Identify which cell holds the provided text, then report its [X, Y] central coordinate. 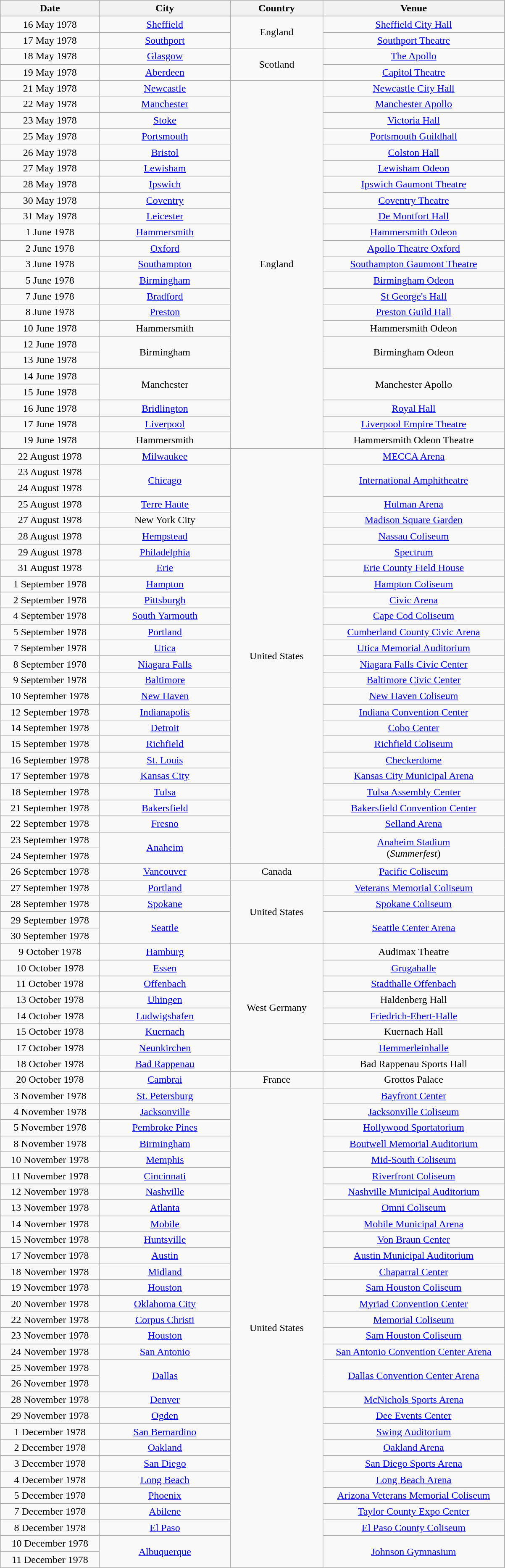
Boutwell Memorial Auditorium [413, 1144]
Stoke [165, 120]
5 June 1978 [50, 280]
Pembroke Pines [165, 1128]
Bristol [165, 152]
29 September 1978 [50, 920]
Lewisham [165, 168]
Bakersfield Convention Center [413, 808]
1 December 1978 [50, 1431]
Scotland [276, 64]
14 November 1978 [50, 1224]
10 October 1978 [50, 968]
Bakersfield [165, 808]
22 May 1978 [50, 104]
San Antonio Convention Center Arena [413, 1352]
Hampton Coliseum [413, 584]
7 December 1978 [50, 1512]
15 September 1978 [50, 744]
Spectrum [413, 552]
24 September 1978 [50, 856]
San Antonio [165, 1352]
Omni Coliseum [413, 1208]
18 November 1978 [50, 1272]
Erie [165, 568]
Newcastle [165, 88]
13 November 1978 [50, 1208]
Swing Auditorium [413, 1431]
Checkerdome [413, 760]
Oxford [165, 248]
17 May 1978 [50, 40]
Capitol Theatre [413, 72]
Jacksonville Coliseum [413, 1112]
24 November 1978 [50, 1352]
Albuquerque [165, 1552]
El Paso County Coliseum [413, 1528]
Anaheim [165, 848]
Chicago [165, 480]
Austin Municipal Auditorium [413, 1256]
Indianapolis [165, 712]
12 June 1978 [50, 344]
22 September 1978 [50, 824]
26 May 1978 [50, 152]
Mobile [165, 1224]
16 September 1978 [50, 760]
Taylor County Expo Center [413, 1512]
Liverpool Empire Theatre [413, 424]
Jacksonville [165, 1112]
10 June 1978 [50, 328]
Lewisham Odeon [413, 168]
Bayfront Center [413, 1096]
Preston [165, 312]
Corpus Christi [165, 1320]
Bad Rappenau Sports Hall [413, 1064]
21 May 1978 [50, 88]
20 November 1978 [50, 1304]
18 May 1978 [50, 56]
11 October 1978 [50, 984]
3 December 1978 [50, 1463]
5 September 1978 [50, 632]
Seattle [165, 928]
Aberdeen [165, 72]
Leicester [165, 216]
5 November 1978 [50, 1128]
14 September 1978 [50, 728]
Grottos Palace [413, 1080]
9 October 1978 [50, 952]
11 December 1978 [50, 1560]
Arizona Veterans Memorial Coliseum [413, 1496]
France [276, 1080]
Southampton Gaumont Theatre [413, 264]
Country [276, 8]
9 September 1978 [50, 680]
City [165, 8]
30 September 1978 [50, 936]
International Amphitheatre [413, 480]
Utica [165, 648]
8 June 1978 [50, 312]
Apollo Theatre Oxford [413, 248]
Neunkirchen [165, 1048]
31 August 1978 [50, 568]
17 October 1978 [50, 1048]
MECCA Arena [413, 456]
24 August 1978 [50, 488]
28 August 1978 [50, 536]
Terre Haute [165, 504]
Selland Arena [413, 824]
26 November 1978 [50, 1384]
Civic Arena [413, 600]
17 September 1978 [50, 776]
Anaheim Stadium(Summerfest) [413, 848]
Austin [165, 1256]
New Haven Coliseum [413, 696]
27 May 1978 [50, 168]
Oakland Arena [413, 1447]
Uhingen [165, 1000]
22 August 1978 [50, 456]
Cambrai [165, 1080]
Memphis [165, 1160]
The Apollo [413, 56]
Nashville Municipal Auditorium [413, 1192]
Date [50, 8]
Chaparral Center [413, 1272]
19 November 1978 [50, 1288]
Spokane [165, 904]
8 December 1978 [50, 1528]
Baltimore Civic Center [413, 680]
4 December 1978 [50, 1479]
El Paso [165, 1528]
Hamburg [165, 952]
Niagara Falls [165, 664]
16 June 1978 [50, 408]
Huntsville [165, 1240]
7 September 1978 [50, 648]
Abilene [165, 1512]
31 May 1978 [50, 216]
San Diego Sports Arena [413, 1463]
Southport [165, 40]
15 June 1978 [50, 392]
3 June 1978 [50, 264]
New Haven [165, 696]
De Montfort Hall [413, 216]
Coventry [165, 200]
Niagara Falls Civic Center [413, 664]
Colston Hall [413, 152]
Denver [165, 1400]
28 September 1978 [50, 904]
Preston Guild Hall [413, 312]
29 August 1978 [50, 552]
1 September 1978 [50, 584]
St George's Hall [413, 296]
Cobo Center [413, 728]
Haldenberg Hall [413, 1000]
McNichols Sports Arena [413, 1400]
Richfield Coliseum [413, 744]
13 June 1978 [50, 360]
Kansas City [165, 776]
Tulsa [165, 792]
Portsmouth [165, 136]
3 November 1978 [50, 1096]
5 December 1978 [50, 1496]
17 June 1978 [50, 424]
21 September 1978 [50, 808]
Veterans Memorial Coliseum [413, 888]
15 November 1978 [50, 1240]
27 September 1978 [50, 888]
Myriad Convention Center [413, 1304]
Vancouver [165, 872]
Stadthalle Offenbach [413, 984]
Bridlington [165, 408]
23 November 1978 [50, 1336]
1 June 1978 [50, 232]
7 June 1978 [50, 296]
11 November 1978 [50, 1176]
15 October 1978 [50, 1032]
16 May 1978 [50, 24]
20 October 1978 [50, 1080]
Seattle Center Arena [413, 928]
Essen [165, 968]
25 November 1978 [50, 1368]
Grugahalle [413, 968]
Cape Cod Coliseum [413, 616]
19 May 1978 [50, 72]
Hammersmith Odeon Theatre [413, 440]
Hemmerleinhalle [413, 1048]
Von Braun Center [413, 1240]
Long Beach [165, 1479]
27 August 1978 [50, 520]
Bradford [165, 296]
23 September 1978 [50, 840]
Baltimore [165, 680]
Ipswich Gaumont Theatre [413, 184]
Midland [165, 1272]
10 December 1978 [50, 1544]
Dallas [165, 1376]
10 September 1978 [50, 696]
Sheffield [165, 24]
San Diego [165, 1463]
Friedrich-Ebert-Halle [413, 1016]
12 November 1978 [50, 1192]
Oklahoma City [165, 1304]
Richfield [165, 744]
Hampton [165, 584]
Milwaukee [165, 456]
San Bernardino [165, 1431]
Madison Square Garden [413, 520]
Phoenix [165, 1496]
26 September 1978 [50, 872]
Indiana Convention Center [413, 712]
Offenbach [165, 984]
Hollywood Sportatorium [413, 1128]
Mobile Municipal Arena [413, 1224]
Victoria Hall [413, 120]
St. Petersburg [165, 1096]
12 September 1978 [50, 712]
14 October 1978 [50, 1016]
Glasgow [165, 56]
Kuernach [165, 1032]
Canada [276, 872]
Riverfront Coliseum [413, 1176]
Venue [413, 8]
4 November 1978 [50, 1112]
Kansas City Municipal Arena [413, 776]
West Germany [276, 1008]
Nashville [165, 1192]
25 August 1978 [50, 504]
10 November 1978 [50, 1160]
18 October 1978 [50, 1064]
23 May 1978 [50, 120]
22 November 1978 [50, 1320]
28 May 1978 [50, 184]
Ludwigshafen [165, 1016]
Kuernach Hall [413, 1032]
Tulsa Assembly Center [413, 792]
St. Louis [165, 760]
Coventry Theatre [413, 200]
New York City [165, 520]
13 October 1978 [50, 1000]
25 May 1978 [50, 136]
Audimax Theatre [413, 952]
Philadelphia [165, 552]
Ipswich [165, 184]
Sheffield City Hall [413, 24]
Pacific Coliseum [413, 872]
Erie County Field House [413, 568]
Ogden [165, 1415]
8 November 1978 [50, 1144]
17 November 1978 [50, 1256]
Hempstead [165, 536]
19 June 1978 [50, 440]
Fresno [165, 824]
18 September 1978 [50, 792]
Cumberland County Civic Arena [413, 632]
Utica Memorial Auditorium [413, 648]
Nassau Coliseum [413, 536]
Mid-South Coliseum [413, 1160]
Detroit [165, 728]
Dee Events Center [413, 1415]
Royal Hall [413, 408]
2 September 1978 [50, 600]
8 September 1978 [50, 664]
30 May 1978 [50, 200]
South Yarmouth [165, 616]
Long Beach Arena [413, 1479]
14 June 1978 [50, 376]
Liverpool [165, 424]
Oakland [165, 1447]
2 June 1978 [50, 248]
23 August 1978 [50, 472]
Hulman Arena [413, 504]
Atlanta [165, 1208]
29 November 1978 [50, 1415]
Dallas Convention Center Arena [413, 1376]
Portsmouth Guildhall [413, 136]
Southport Theatre [413, 40]
Memorial Coliseum [413, 1320]
Bad Rappenau [165, 1064]
Johnson Gymnasium [413, 1552]
2 December 1978 [50, 1447]
28 November 1978 [50, 1400]
Pittsburgh [165, 600]
Southampton [165, 264]
Spokane Coliseum [413, 904]
Newcastle City Hall [413, 88]
4 September 1978 [50, 616]
Cincinnati [165, 1176]
